Locate the cell with the specified text and output its [X, Y] center coordinate. 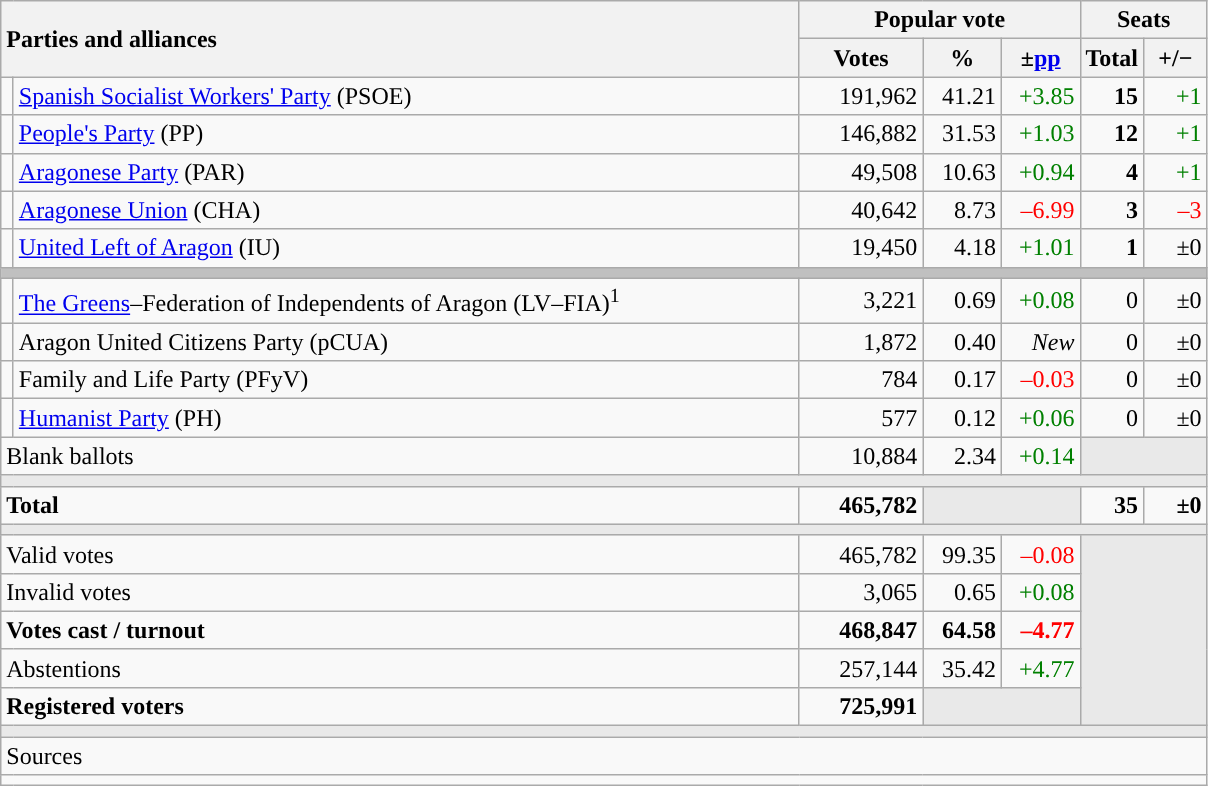
People's Party (PP) [406, 134]
Sources [604, 756]
3,065 [861, 592]
35 [1112, 505]
40,642 [861, 210]
+/− [1176, 58]
Invalid votes [400, 592]
Aragon United Citizens Party (pCUA) [406, 342]
+4.77 [1040, 668]
146,882 [861, 134]
Blank ballots [400, 456]
Family and Life Party (PFyV) [406, 380]
Registered voters [400, 706]
8.73 [962, 210]
Parties and alliances [400, 39]
New [1040, 342]
Abstentions [400, 668]
Valid votes [400, 554]
49,508 [861, 172]
35.42 [962, 668]
+3.85 [1040, 96]
+1.01 [1040, 248]
725,991 [861, 706]
Aragonese Party (PAR) [406, 172]
Spanish Socialist Workers' Party (PSOE) [406, 96]
468,847 [861, 630]
4 [1112, 172]
Aragonese Union (CHA) [406, 210]
–6.99 [1040, 210]
3,221 [861, 300]
–0.08 [1040, 554]
10.63 [962, 172]
+0.94 [1040, 172]
257,144 [861, 668]
The Greens–Federation of Independents of Aragon (LV–FIA)1 [406, 300]
United Left of Aragon (IU) [406, 248]
+1.03 [1040, 134]
Seats [1144, 20]
41.21 [962, 96]
1,872 [861, 342]
1 [1112, 248]
Popular vote [940, 20]
Humanist Party (PH) [406, 418]
Votes [861, 58]
99.35 [962, 554]
0.65 [962, 592]
+0.06 [1040, 418]
–0.03 [1040, 380]
191,962 [861, 96]
–4.77 [1040, 630]
64.58 [962, 630]
577 [861, 418]
19,450 [861, 248]
3 [1112, 210]
31.53 [962, 134]
12 [1112, 134]
% [962, 58]
±pp [1040, 58]
4.18 [962, 248]
0.17 [962, 380]
10,884 [861, 456]
2.34 [962, 456]
784 [861, 380]
0.40 [962, 342]
0.12 [962, 418]
0.69 [962, 300]
+0.14 [1040, 456]
Votes cast / turnout [400, 630]
15 [1112, 96]
–3 [1176, 210]
